Determine the (x, y) coordinate at the center of the cell enclosing the given text.  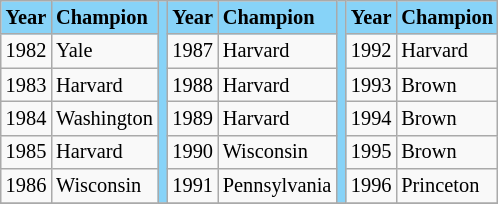
1992 (371, 51)
1986 (26, 186)
Yale (104, 51)
1994 (371, 118)
1996 (371, 186)
1983 (26, 85)
1985 (26, 152)
1993 (371, 85)
1982 (26, 51)
Princeton (446, 186)
1991 (192, 186)
Pennsylvania (277, 186)
1995 (371, 152)
1990 (192, 152)
1989 (192, 118)
1984 (26, 118)
1987 (192, 51)
Washington (104, 118)
1988 (192, 85)
